Capture the cell that displays the provided text and extract its [X, Y] central coordinate. 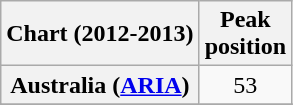
Chart (2012-2013) [100, 34]
Australia (ARIA) [100, 85]
Peakposition [245, 34]
53 [245, 85]
